Extract the [X, Y] coordinate from the center of the cell holding the provided text.  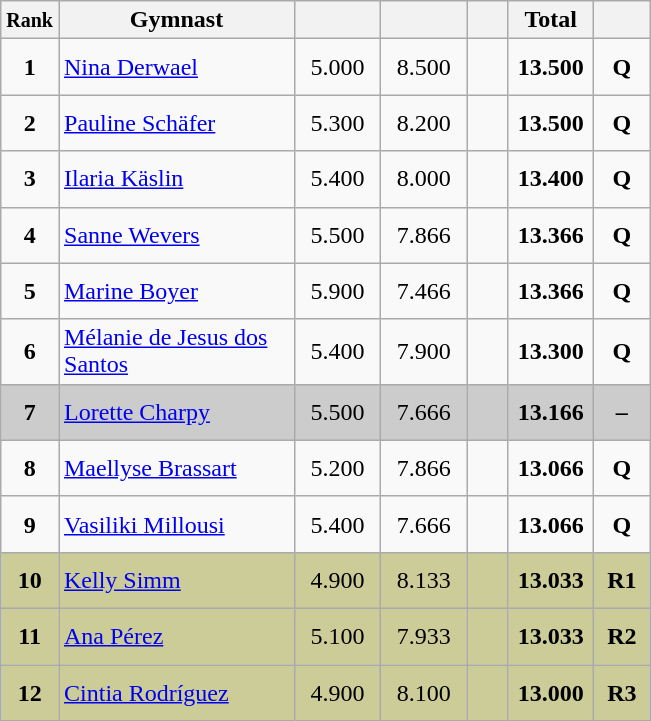
R3 [622, 692]
8.500 [424, 67]
8.100 [424, 692]
Gymnast [176, 20]
Mélanie de Jesus dos Santos [176, 352]
Maellyse Brassart [176, 468]
Marine Boyer [176, 291]
3 [30, 179]
8 [30, 468]
Kelly Simm [176, 580]
7.933 [424, 636]
7.900 [424, 352]
5 [30, 291]
Sanne Wevers [176, 235]
8.200 [424, 123]
5.200 [338, 468]
13.166 [551, 412]
Lorette Charpy [176, 412]
13.000 [551, 692]
Ilaria Käslin [176, 179]
R2 [622, 636]
11 [30, 636]
Cintia Rodríguez [176, 692]
1 [30, 67]
– [622, 412]
Vasiliki Millousi [176, 524]
Rank [30, 20]
5.300 [338, 123]
7.466 [424, 291]
8.000 [424, 179]
2 [30, 123]
12 [30, 692]
R1 [622, 580]
Ana Pérez [176, 636]
5.100 [338, 636]
13.300 [551, 352]
Total [551, 20]
Nina Derwael [176, 67]
8.133 [424, 580]
9 [30, 524]
5.000 [338, 67]
Pauline Schäfer [176, 123]
10 [30, 580]
7 [30, 412]
13.400 [551, 179]
6 [30, 352]
4 [30, 235]
5.900 [338, 291]
